Identify which cell holds the provided text, then report its [x, y] central coordinate. 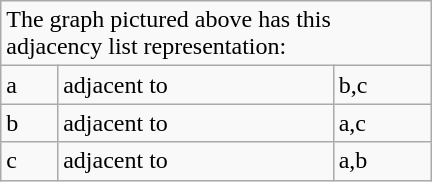
a,b [382, 161]
a,c [382, 123]
b,c [382, 85]
c [30, 161]
a [30, 85]
The graph pictured above has this adjacency list representation: [216, 34]
b [30, 123]
